Pinpoint the cell where the given text exists, returning its (X, Y) midpoint coordinate. 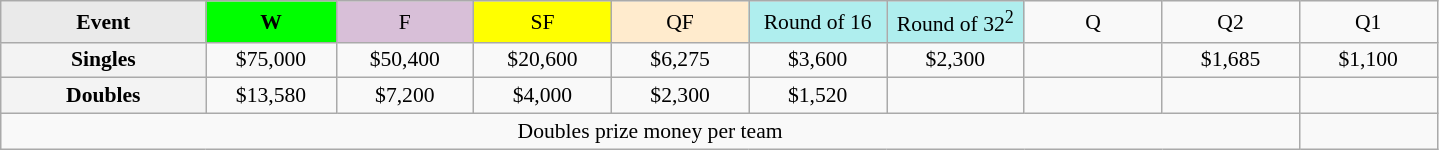
Singles (104, 60)
$3,600 (818, 60)
Doubles (104, 96)
Event (104, 22)
$7,200 (405, 96)
$13,580 (271, 96)
Q2 (1231, 22)
$20,600 (543, 60)
$50,400 (405, 60)
SF (543, 22)
$6,275 (680, 60)
W (271, 22)
Doubles prize money per team (650, 132)
$1,100 (1368, 60)
F (405, 22)
$75,000 (271, 60)
Q (1093, 22)
Round of 322 (955, 22)
$1,520 (818, 96)
Q1 (1368, 22)
$4,000 (543, 96)
QF (680, 22)
$1,685 (1231, 60)
Round of 16 (818, 22)
